Return the [X, Y] coordinate for the center point of the cell that contains the specified text.  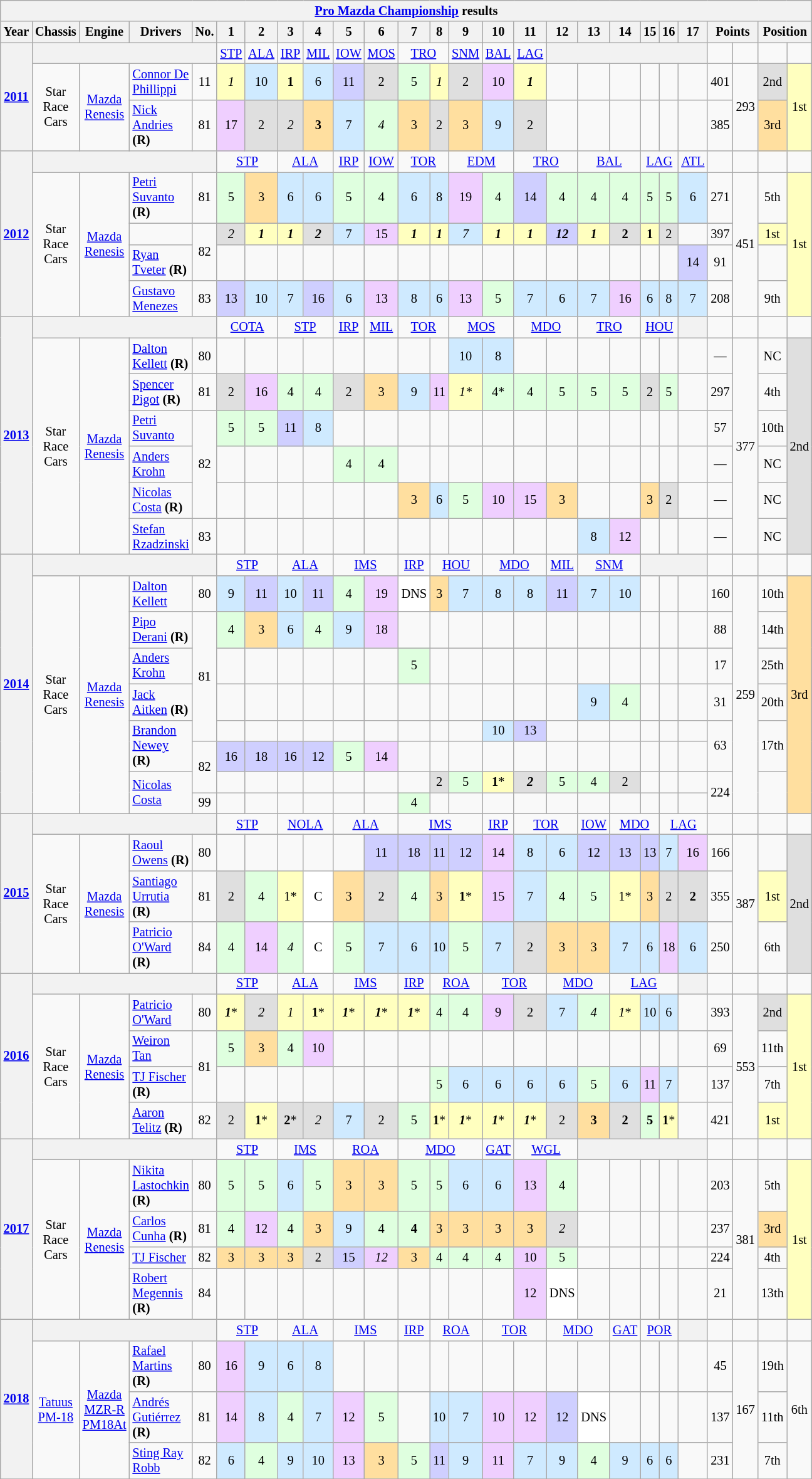
Nicolas Costa [161, 792]
393 [720, 1012]
Santiago Urrutia (R) [161, 896]
21 [720, 1293]
293 [746, 107]
88 [720, 630]
Connor De Phillippi [161, 81]
Pipo Derani (R) [161, 630]
355 [720, 896]
NOLA [305, 824]
Aaron Telitz (R) [161, 1121]
Nicolas Costa (R) [161, 500]
385 [720, 125]
2011 [16, 97]
387 [746, 904]
397 [720, 234]
2017 [16, 1229]
421 [720, 1121]
451 [746, 244]
237 [720, 1229]
20th [773, 702]
EDM [481, 162]
91 [720, 263]
Patricio O'Ward [161, 1012]
POR [659, 1330]
2013 [16, 436]
381 [746, 1240]
Petri Suvanto [161, 428]
271 [720, 197]
Points [732, 32]
Jack Aitken (R) [161, 702]
Spencer Pigot (R) [161, 392]
Andrés Gutiérrez (R) [161, 1417]
Year [16, 32]
Position [785, 32]
2015 [16, 894]
Chassis [55, 32]
COTA [247, 327]
Drivers [161, 32]
63 [720, 746]
Engine [105, 32]
14th [773, 630]
Rafael Martins (R) [161, 1366]
203 [720, 1185]
Nick Andries (R) [161, 125]
WGL [546, 1149]
Patricio O'Ward (R) [161, 948]
TJ Fischer [161, 1258]
Nikita Lastochkin (R) [161, 1185]
259 [746, 694]
208 [720, 298]
160 [720, 593]
25th [773, 666]
Stefan Rzadzinski [161, 536]
Carlos Cunha (R) [161, 1229]
Tatuus PM-18 [55, 1410]
553 [746, 1067]
297 [720, 392]
Pro Mazda Championship results [406, 11]
9th [773, 298]
13th [773, 1293]
Robert Megennis (R) [161, 1293]
17th [773, 746]
2012 [16, 234]
250 [720, 948]
99 [205, 803]
2014 [16, 683]
2* [291, 1121]
Petri Suvanto (R) [161, 197]
19th [773, 1366]
TJ Fischer (R) [161, 1084]
4* [498, 392]
401 [720, 81]
57 [720, 428]
Ryan Tveter (R) [161, 263]
Sting Ray Robb [161, 1461]
Brandon Newey (R) [161, 746]
Mazda MZR-R PM18At [105, 1410]
Weiron Tan [161, 1048]
166 [720, 852]
Gustavo Menezes [161, 298]
167 [746, 1410]
69 [720, 1048]
Raoul Owens (R) [161, 852]
231 [720, 1461]
2016 [16, 1055]
377 [746, 446]
45 [720, 1366]
No. [205, 32]
Dalton Kellett (R) [161, 356]
Dalton Kellett [161, 593]
31 [720, 702]
2018 [16, 1399]
ATL [693, 162]
